Find where the given text appears and provide that cell's center as [x, y] coordinate. 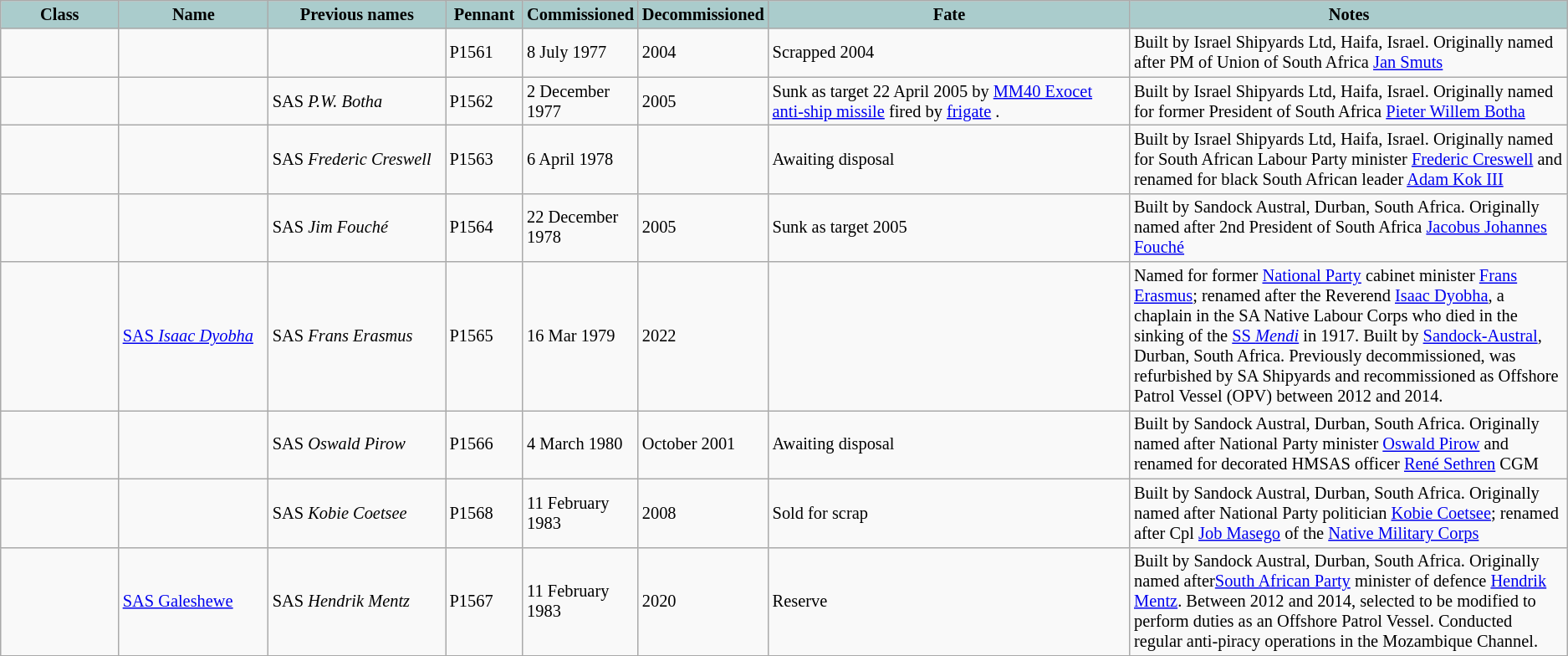
Name [194, 14]
4 March 1980 [580, 444]
P1565 [485, 336]
P1563 [485, 159]
Notes [1349, 14]
22 December 1978 [580, 228]
Scrapped 2004 [949, 53]
SAS Frans Erasmus [357, 336]
Built by Israel Shipyards Ltd, Haifa, Israel. Originally named for former President of South Africa Pieter Willem Botha [1349, 101]
Built by Israel Shipyards Ltd, Haifa, Israel. Originally named after PM of Union of South Africa Jan Smuts [1349, 53]
P1564 [485, 228]
P1561 [485, 53]
Commissioned [580, 14]
SAS Galeshewe [194, 602]
SAS Jim Fouché [357, 228]
8 July 1977 [580, 53]
2008 [703, 513]
Sunk as target 2005 [949, 228]
P1566 [485, 444]
SAS Oswald Pirow [357, 444]
SAS Isaac Dyobha [194, 336]
Decommissioned [703, 14]
SAS P.W. Botha [357, 101]
Fate [949, 14]
2004 [703, 53]
SAS Hendrik Mentz [357, 602]
6 April 1978 [580, 159]
P1562 [485, 101]
Class [60, 14]
SAS Frederic Creswell [357, 159]
Pennant [485, 14]
2022 [703, 336]
2020 [703, 602]
P1568 [485, 513]
Sold for scrap [949, 513]
Built by Sandock Austral, Durban, South Africa. Originally named after 2nd President of South Africa Jacobus Johannes Fouché [1349, 228]
Sunk as target 22 April 2005 by MM40 Exocet anti-ship missile fired by frigate . [949, 101]
16 Mar 1979 [580, 336]
SAS Kobie Coetsee [357, 513]
Reserve [949, 602]
P1567 [485, 602]
2 December 1977 [580, 101]
Previous names [357, 14]
October 2001 [703, 444]
